For the text-containing cell, return its midpoint in (X, Y) coordinate format. 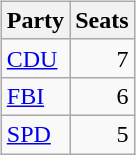
Seats (102, 20)
Party (35, 20)
6 (102, 96)
SPD (35, 134)
5 (102, 134)
FBI (35, 96)
CDU (35, 58)
7 (102, 58)
